Pinpoint the cell where the given text exists, returning its [x, y] midpoint coordinate. 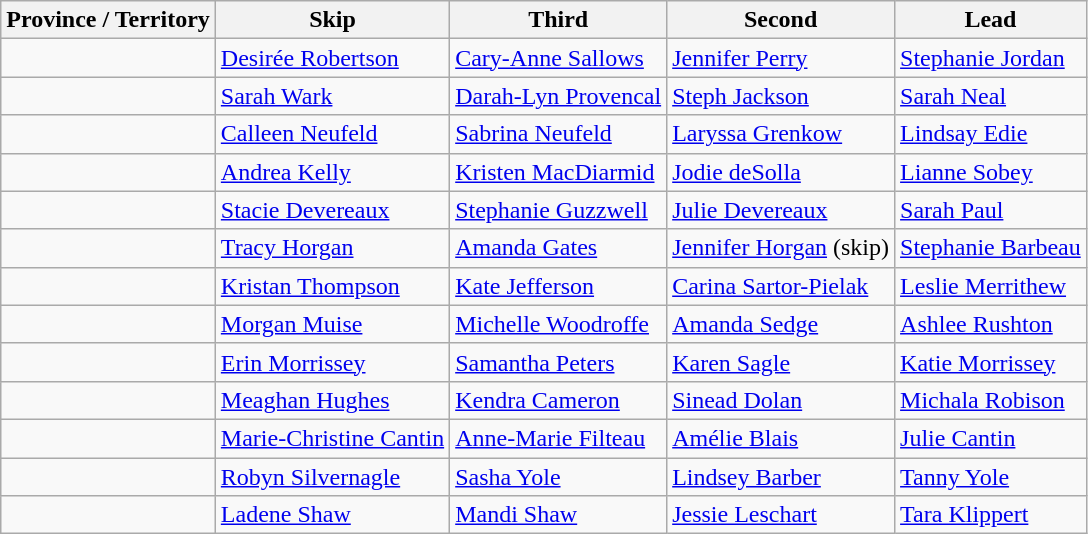
Lindsay Edie [991, 134]
Anne-Marie Filteau [558, 438]
Samantha Peters [558, 362]
Sarah Neal [991, 96]
Steph Jackson [781, 96]
Stacie Devereaux [332, 210]
Amélie Blais [781, 438]
Sasha Yole [558, 477]
Marie-Christine Cantin [332, 438]
Ladene Shaw [332, 515]
Kate Jefferson [558, 286]
Karen Sagle [781, 362]
Sinead Dolan [781, 400]
Skip [332, 20]
Stephanie Guzzwell [558, 210]
Kendra Cameron [558, 400]
Meaghan Hughes [332, 400]
Third [558, 20]
Tanny Yole [991, 477]
Cary-Anne Sallows [558, 58]
Andrea Kelly [332, 172]
Stephanie Jordan [991, 58]
Stephanie Barbeau [991, 248]
Desirée Robertson [332, 58]
Province / Territory [108, 20]
Carina Sartor-Pielak [781, 286]
Lindsey Barber [781, 477]
Sarah Paul [991, 210]
Lianne Sobey [991, 172]
Mandi Shaw [558, 515]
Kristen MacDiarmid [558, 172]
Amanda Gates [558, 248]
Robyn Silvernagle [332, 477]
Tara Klippert [991, 515]
Jennifer Horgan (skip) [781, 248]
Amanda Sedge [781, 324]
Calleen Neufeld [332, 134]
Sabrina Neufeld [558, 134]
Kristan Thompson [332, 286]
Jennifer Perry [781, 58]
Sarah Wark [332, 96]
Darah-Lyn Provencal [558, 96]
Ashlee Rushton [991, 324]
Michala Robison [991, 400]
Julie Devereaux [781, 210]
Tracy Horgan [332, 248]
Jodie deSolla [781, 172]
Michelle Woodroffe [558, 324]
Leslie Merrithew [991, 286]
Erin Morrissey [332, 362]
Lead [991, 20]
Laryssa Grenkow [781, 134]
Second [781, 20]
Morgan Muise [332, 324]
Julie Cantin [991, 438]
Katie Morrissey [991, 362]
Jessie Leschart [781, 515]
